Output the (X, Y) coordinate of the center of the cell containing the given text.  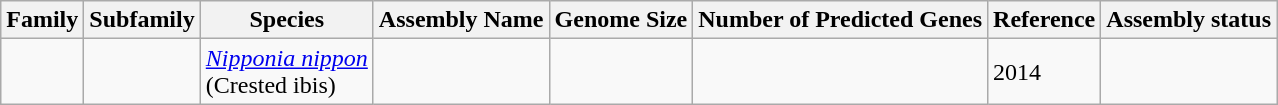
Reference (1044, 20)
Number of Predicted Genes (840, 20)
Genome Size (621, 20)
Species (286, 20)
Assembly status (1189, 20)
2014 (1044, 72)
Family (42, 20)
Subfamily (142, 20)
Nipponia nippon(Crested ibis) (286, 72)
Assembly Name (461, 20)
